Detect which cell encompasses the target text, then output its (x, y) center coordinate. 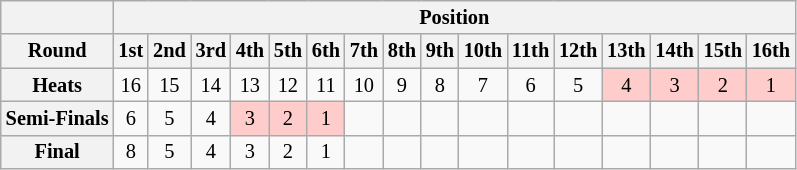
9 (402, 85)
11th (530, 51)
14th (674, 51)
16 (132, 85)
15 (170, 85)
Round (58, 51)
8th (402, 51)
11 (326, 85)
14 (211, 85)
13th (626, 51)
3rd (211, 51)
9th (440, 51)
Semi-Finals (58, 118)
15th (723, 51)
Heats (58, 85)
10th (483, 51)
4th (250, 51)
7th (364, 51)
13 (250, 85)
16th (771, 51)
12th (578, 51)
1st (132, 51)
5th (288, 51)
10 (364, 85)
Position (455, 17)
Final (58, 152)
6th (326, 51)
7 (483, 85)
2nd (170, 51)
12 (288, 85)
